Find where the given text appears and provide that cell's center as (X, Y) coordinate. 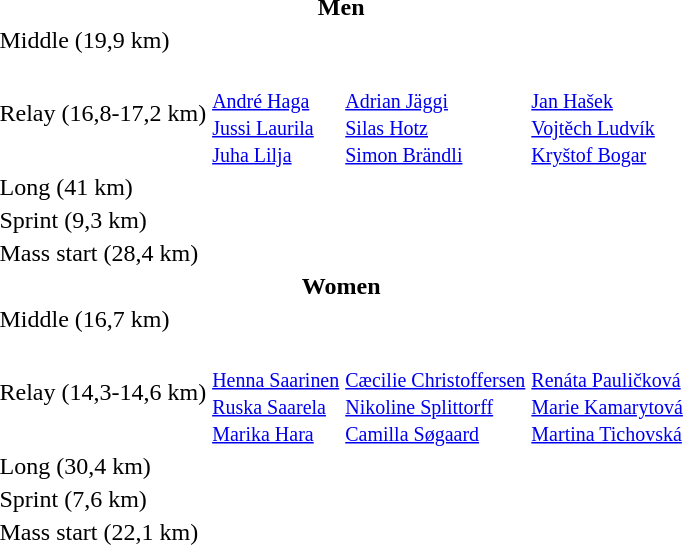
Cæcilie ChristoffersenNikoline SplittorffCamilla Søgaard (436, 392)
Adrian JäggiSilas HotzSimon Brändli (436, 114)
Henna SaarinenRuska SaarelaMarika Hara (276, 392)
André HagaJussi LaurilaJuha Lilja (276, 114)
